For the text-containing cell, return its midpoint in (X, Y) coordinate format. 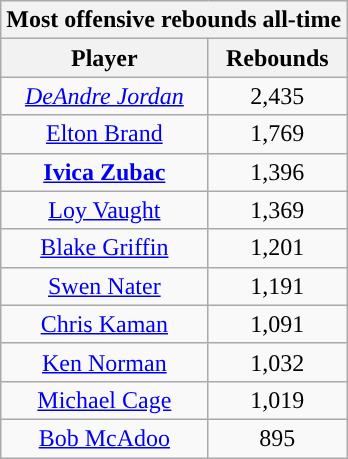
895 (278, 438)
Rebounds (278, 58)
Elton Brand (104, 134)
DeAndre Jordan (104, 96)
1,091 (278, 324)
Player (104, 58)
1,032 (278, 362)
Bob McAdoo (104, 438)
1,201 (278, 248)
Blake Griffin (104, 248)
Most offensive rebounds all-time (174, 20)
Michael Cage (104, 400)
Ivica Zubac (104, 172)
1,191 (278, 286)
1,769 (278, 134)
1,369 (278, 210)
1,396 (278, 172)
1,019 (278, 400)
Chris Kaman (104, 324)
Swen Nater (104, 286)
Ken Norman (104, 362)
2,435 (278, 96)
Loy Vaught (104, 210)
